Identify which cell holds the provided text, then report its [X, Y] central coordinate. 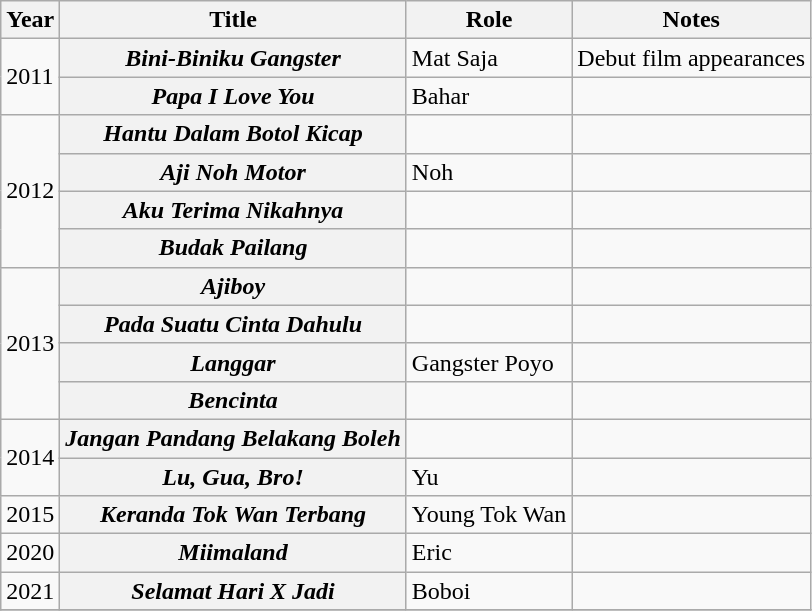
Jangan Pandang Belakang Boleh [233, 438]
Budak Pailang [233, 248]
Role [488, 20]
2012 [30, 191]
Selamat Hari X Jadi [233, 591]
Papa I Love You [233, 96]
Boboi [488, 591]
2015 [30, 515]
Ajiboy [233, 286]
2014 [30, 457]
Noh [488, 172]
Debut film appearances [692, 58]
Title [233, 20]
Young Tok Wan [488, 515]
Yu [488, 477]
Lu, Gua, Bro! [233, 477]
Year [30, 20]
Notes [692, 20]
2013 [30, 343]
Aku Terima Nikahnya [233, 210]
2011 [30, 77]
Bini-Biniku Gangster [233, 58]
Miimaland [233, 553]
2020 [30, 553]
Hantu Dalam Botol Kicap [233, 134]
Mat Saja [488, 58]
Eric [488, 553]
Aji Noh Motor [233, 172]
2021 [30, 591]
Bencinta [233, 400]
Keranda Tok Wan Terbang [233, 515]
Pada Suatu Cinta Dahulu [233, 324]
Langgar [233, 362]
Bahar [488, 96]
Gangster Poyo [488, 362]
